Identify which cell holds the provided text, then report its (X, Y) central coordinate. 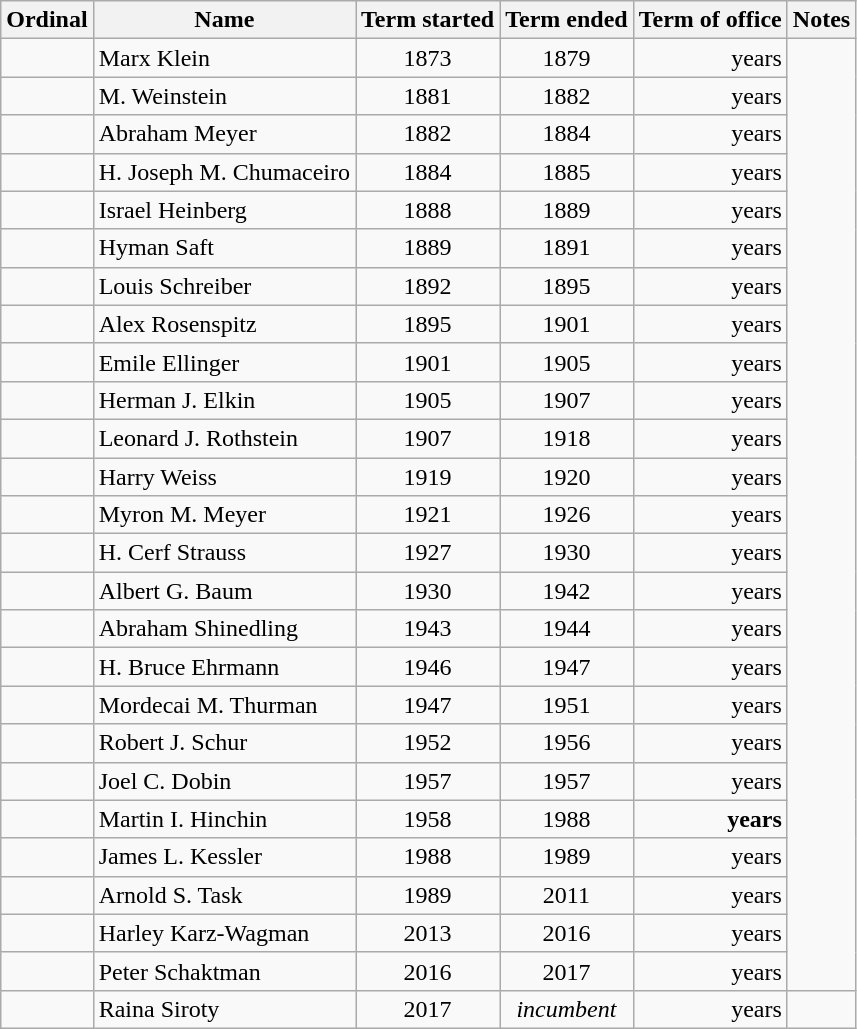
Harley Karz-Wagman (224, 933)
1920 (567, 477)
Arnold S. Task (224, 895)
Martin I. Hinchin (224, 819)
Alex Rosenspitz (224, 324)
Term ended (567, 20)
1879 (567, 58)
1956 (567, 743)
incumbent (567, 1009)
2011 (567, 895)
Herman J. Elkin (224, 400)
Israel Heinberg (224, 210)
Robert J. Schur (224, 743)
1942 (567, 591)
1952 (428, 743)
Joel C. Dobin (224, 781)
H. Joseph M. Chumaceiro (224, 172)
Harry Weiss (224, 477)
H. Cerf Strauss (224, 553)
1944 (567, 629)
James L. Kessler (224, 857)
Peter Schaktman (224, 971)
1921 (428, 515)
Abraham Meyer (224, 134)
Raina Siroty (224, 1009)
H. Bruce Ehrmann (224, 667)
Notes (821, 20)
Emile Ellinger (224, 362)
Term started (428, 20)
Abraham Shinedling (224, 629)
1891 (567, 248)
Leonard J. Rothstein (224, 438)
1919 (428, 477)
1888 (428, 210)
Ordinal (47, 20)
1873 (428, 58)
1958 (428, 819)
Hyman Saft (224, 248)
Name (224, 20)
1943 (428, 629)
1926 (567, 515)
Marx Klein (224, 58)
2013 (428, 933)
M. Weinstein (224, 96)
Louis Schreiber (224, 286)
1918 (567, 438)
Myron M. Meyer (224, 515)
Term of office (710, 20)
Mordecai M. Thurman (224, 705)
1946 (428, 667)
1951 (567, 705)
1892 (428, 286)
1885 (567, 172)
1881 (428, 96)
Albert G. Baum (224, 591)
1927 (428, 553)
